Extract the (X, Y) coordinate from the center of the cell holding the provided text.  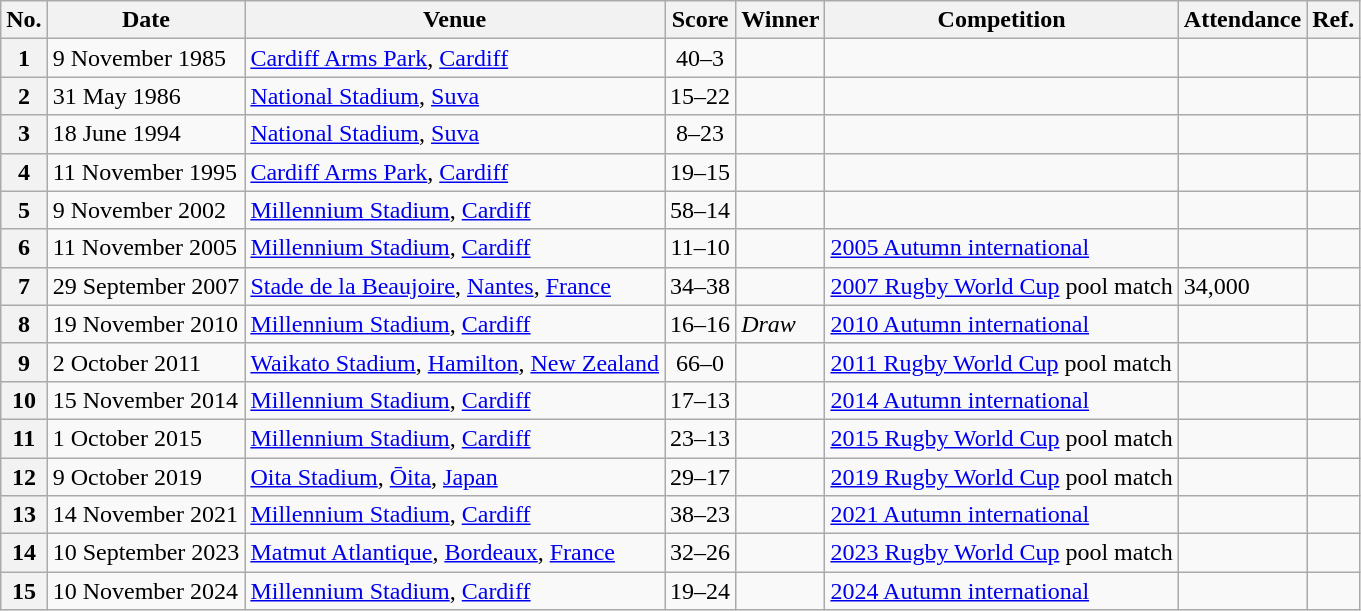
2007 Rugby World Cup pool match (1002, 286)
9 (24, 362)
8 (24, 324)
2 (24, 96)
4 (24, 172)
11 (24, 438)
Draw (780, 324)
12 (24, 477)
2005 Autumn international (1002, 248)
Matmut Atlantique, Bordeaux, France (455, 553)
2015 Rugby World Cup pool match (1002, 438)
Date (146, 20)
19–24 (700, 591)
Venue (455, 20)
Competition (1002, 20)
6 (24, 248)
10 September 2023 (146, 553)
9 November 1985 (146, 58)
8–23 (700, 134)
31 May 1986 (146, 96)
Ref. (1334, 20)
58–14 (700, 210)
13 (24, 515)
18 June 1994 (146, 134)
No. (24, 20)
Attendance (1242, 20)
2010 Autumn international (1002, 324)
1 October 2015 (146, 438)
Score (700, 20)
2023 Rugby World Cup pool match (1002, 553)
11 November 1995 (146, 172)
10 (24, 400)
14 November 2021 (146, 515)
29 September 2007 (146, 286)
2014 Autumn international (1002, 400)
Waikato Stadium, Hamilton, New Zealand (455, 362)
38–23 (700, 515)
3 (24, 134)
9 November 2002 (146, 210)
17–13 (700, 400)
Winner (780, 20)
2024 Autumn international (1002, 591)
40–3 (700, 58)
15 (24, 591)
10 November 2024 (146, 591)
5 (24, 210)
66–0 (700, 362)
2019 Rugby World Cup pool match (1002, 477)
34,000 (1242, 286)
2 October 2011 (146, 362)
Stade de la Beaujoire, Nantes, France (455, 286)
23–13 (700, 438)
Oita Stadium, Ōita, Japan (455, 477)
11 November 2005 (146, 248)
29–17 (700, 477)
9 October 2019 (146, 477)
32–26 (700, 553)
2011 Rugby World Cup pool match (1002, 362)
19–15 (700, 172)
15 November 2014 (146, 400)
2021 Autumn international (1002, 515)
34–38 (700, 286)
11–10 (700, 248)
15–22 (700, 96)
14 (24, 553)
1 (24, 58)
7 (24, 286)
19 November 2010 (146, 324)
16–16 (700, 324)
